Find where the given text appears and provide that cell's center as [x, y] coordinate. 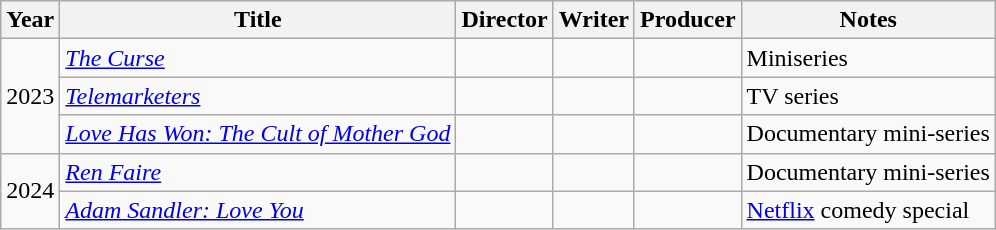
Ren Faire [258, 172]
Director [504, 20]
2024 [30, 191]
TV series [868, 96]
Netflix comedy special [868, 210]
Adam Sandler: Love You [258, 210]
Telemarketers [258, 96]
Miniseries [868, 58]
Writer [594, 20]
Producer [688, 20]
2023 [30, 96]
Year [30, 20]
The Curse [258, 58]
Notes [868, 20]
Love Has Won: The Cult of Mother God [258, 134]
Title [258, 20]
